Identify which cell holds the provided text, then report its [X, Y] central coordinate. 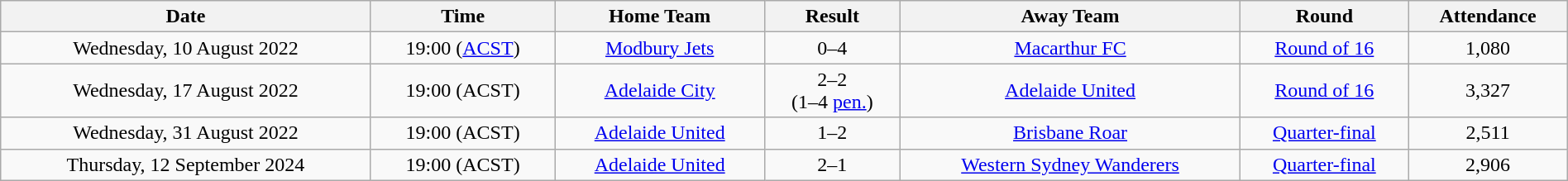
Brisbane Roar [1070, 133]
3,327 [1488, 91]
Attendance [1488, 17]
1,080 [1488, 48]
Wednesday, 17 August 2022 [185, 91]
Home Team [660, 17]
Adelaide City [660, 91]
Modbury Jets [660, 48]
Result [832, 17]
1–2 [832, 133]
Macarthur FC [1070, 48]
2,906 [1488, 164]
Round [1325, 17]
Date [185, 17]
2–1 [832, 164]
Wednesday, 10 August 2022 [185, 48]
Western Sydney Wanderers [1070, 164]
2,511 [1488, 133]
0–4 [832, 48]
Wednesday, 31 August 2022 [185, 133]
Thursday, 12 September 2024 [185, 164]
2–2 (1–4 pen.) [832, 91]
Away Team [1070, 17]
Time [463, 17]
